From the cell containing the given text, extract its center point as (X, Y) coordinate. 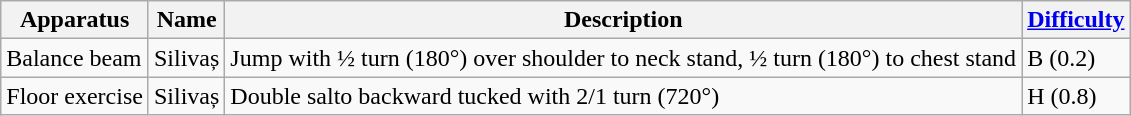
Description (624, 20)
Balance beam (75, 58)
Double salto backward tucked with 2/1 turn (720°) (624, 96)
Name (186, 20)
Floor exercise (75, 96)
Apparatus (75, 20)
H (0.8) (1076, 96)
B (0.2) (1076, 58)
Difficulty (1076, 20)
Jump with ½ turn (180°) over shoulder to neck stand, ½ turn (180°) to chest stand (624, 58)
